Search for the cell housing the specified text and yield its (x, y) center coordinate. 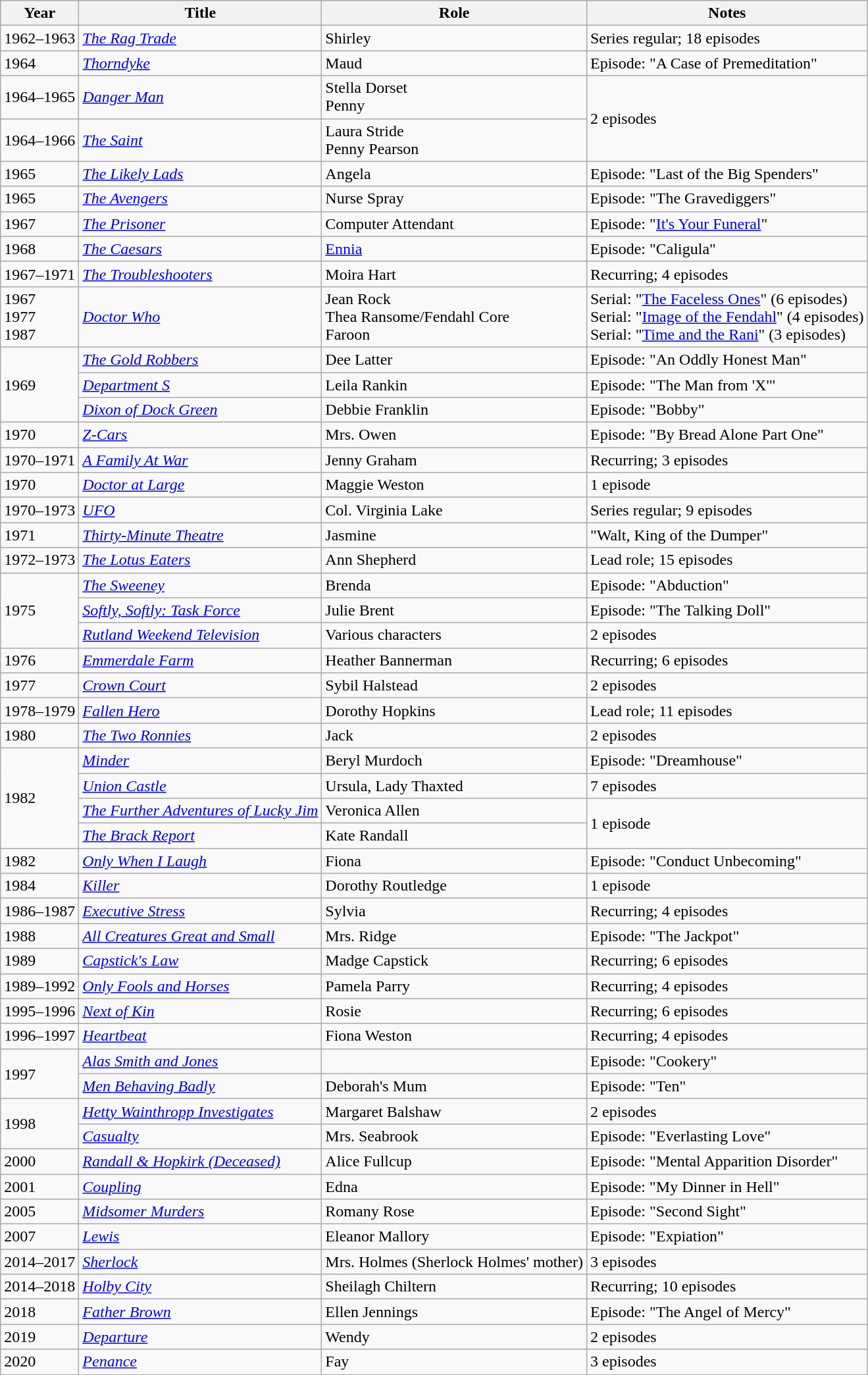
Crown Court (200, 685)
1986–1987 (39, 911)
Dorothy Hopkins (454, 710)
Mrs. Holmes (Sherlock Holmes' mother) (454, 1262)
Series regular; 18 episodes (727, 38)
Rutland Weekend Television (200, 635)
UFO (200, 510)
Z-Cars (200, 435)
Laura StridePenny Pearson (454, 140)
Shirley (454, 38)
Margaret Balshaw (454, 1111)
1980 (39, 735)
Romany Rose (454, 1212)
Eleanor Mallory (454, 1237)
Episode: "A Case of Premeditation" (727, 63)
Fiona Weston (454, 1036)
1964–1966 (39, 140)
Notes (727, 13)
Pamela Parry (454, 986)
1967–1971 (39, 274)
Holby City (200, 1287)
The Brack Report (200, 836)
Dee Latter (454, 359)
Doctor at Large (200, 485)
Episode: "Bobby" (727, 410)
2000 (39, 1161)
196719771987 (39, 317)
2019 (39, 1337)
Thirty-Minute Theatre (200, 535)
Minder (200, 760)
Ann Shepherd (454, 560)
Heartbeat (200, 1036)
1967 (39, 224)
Casualty (200, 1136)
2001 (39, 1187)
1978–1979 (39, 710)
Episode: "The Gravediggers" (727, 199)
Fallen Hero (200, 710)
Wendy (454, 1337)
Brenda (454, 585)
Jenny Graham (454, 460)
Leila Rankin (454, 385)
Episode: "The Talking Doll" (727, 610)
Madge Capstick (454, 961)
Rosie (454, 1011)
Father Brown (200, 1312)
Next of Kin (200, 1011)
Mrs. Seabrook (454, 1136)
Randall & Hopkirk (Deceased) (200, 1161)
Kate Randall (454, 836)
Title (200, 13)
A Family At War (200, 460)
Episode: "My Dinner in Hell" (727, 1187)
Year (39, 13)
The Saint (200, 140)
Episode: "The Man from 'X'" (727, 385)
The Troubleshooters (200, 274)
1975 (39, 610)
Episode: "An Oddly Honest Man" (727, 359)
Lead role; 11 episodes (727, 710)
Only Fools and Horses (200, 986)
Julie Brent (454, 610)
Edna (454, 1187)
Ellen Jennings (454, 1312)
Dorothy Routledge (454, 886)
1971 (39, 535)
The Lotus Eaters (200, 560)
The Gold Robbers (200, 359)
Episode: "Cookery" (727, 1061)
Beryl Murdoch (454, 760)
Heather Bannerman (454, 660)
Thorndyke (200, 63)
Softly, Softly: Task Force (200, 610)
The Sweeney (200, 585)
Coupling (200, 1187)
1972–1973 (39, 560)
1969 (39, 384)
Sheilagh Chiltern (454, 1287)
Alice Fullcup (454, 1161)
Deborah's Mum (454, 1086)
1968 (39, 249)
Men Behaving Badly (200, 1086)
Episode: "Expiation" (727, 1237)
The Avengers (200, 199)
Capstick's Law (200, 961)
1984 (39, 886)
Stella DorsetPenny (454, 97)
Sherlock (200, 1262)
Midsomer Murders (200, 1212)
Episode: "Second Sight" (727, 1212)
Jean RockThea Ransome/Fendahl CoreFaroon (454, 317)
Episode: "Abduction" (727, 585)
Col. Virginia Lake (454, 510)
Executive Stress (200, 911)
Episode: "It's Your Funeral" (727, 224)
Episode: "Last of the Big Spenders" (727, 174)
1970–1971 (39, 460)
1997 (39, 1074)
Computer Attendant (454, 224)
1989–1992 (39, 986)
Ursula, Lady Thaxted (454, 785)
The Two Ronnies (200, 735)
Episode: "Caligula" (727, 249)
Departure (200, 1337)
Maud (454, 63)
Alas Smith and Jones (200, 1061)
1964–1965 (39, 97)
1996–1997 (39, 1036)
Nurse Spray (454, 199)
2020 (39, 1362)
Episode: "The Angel of Mercy" (727, 1312)
Mrs. Owen (454, 435)
2018 (39, 1312)
The Further Adventures of Lucky Jim (200, 811)
The Likely Lads (200, 174)
2014–2018 (39, 1287)
Sybil Halstead (454, 685)
Department S (200, 385)
Jack (454, 735)
Serial: "The Faceless Ones" (6 episodes)Serial: "Image of the Fendahl" (4 episodes)Serial: "Time and the Rani" (3 episodes) (727, 317)
1998 (39, 1124)
Fiona (454, 861)
Ennia (454, 249)
Recurring; 10 episodes (727, 1287)
Various characters (454, 635)
Sylvia (454, 911)
Mrs. Ridge (454, 936)
The Prisoner (200, 224)
Angela (454, 174)
Maggie Weston (454, 485)
Hetty Wainthropp Investigates (200, 1111)
1962–1963 (39, 38)
1995–1996 (39, 1011)
"Walt, King of the Dumper" (727, 535)
1988 (39, 936)
Moira Hart (454, 274)
The Rag Trade (200, 38)
Series regular; 9 episodes (727, 510)
Danger Man (200, 97)
Episode: "Ten" (727, 1086)
All Creatures Great and Small (200, 936)
Jasmine (454, 535)
Debbie Franklin (454, 410)
Doctor Who (200, 317)
Fay (454, 1362)
Recurring; 3 episodes (727, 460)
Lewis (200, 1237)
Emmerdale Farm (200, 660)
Dixon of Dock Green (200, 410)
1976 (39, 660)
Killer (200, 886)
Only When I Laugh (200, 861)
The Caesars (200, 249)
2007 (39, 1237)
Episode: "By Bread Alone Part One" (727, 435)
Union Castle (200, 785)
1964 (39, 63)
2005 (39, 1212)
Episode: "Mental Apparition Disorder" (727, 1161)
Veronica Allen (454, 811)
Episode: "The Jackpot" (727, 936)
Penance (200, 1362)
Episode: "Conduct Unbecoming" (727, 861)
Episode: "Everlasting Love" (727, 1136)
Episode: "Dreamhouse" (727, 760)
Lead role; 15 episodes (727, 560)
Role (454, 13)
1977 (39, 685)
7 episodes (727, 785)
2014–2017 (39, 1262)
1970–1973 (39, 510)
1989 (39, 961)
